Determine the (X, Y) coordinate at the center of the cell enclosing the given text.  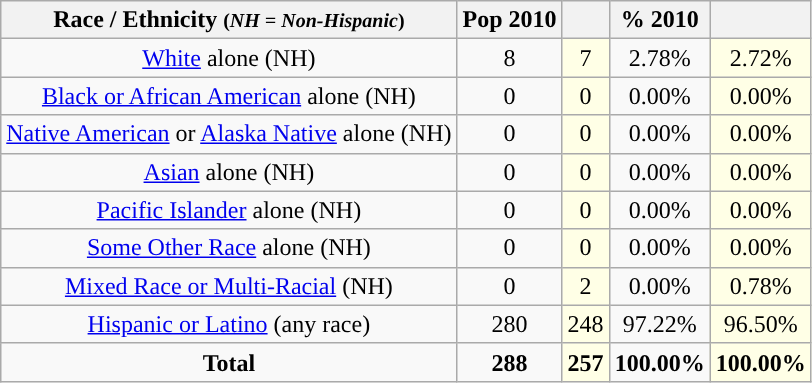
97.22% (660, 324)
Mixed Race or Multi-Racial (NH) (229, 286)
White alone (NH) (229, 58)
Native American or Alaska Native alone (NH) (229, 134)
96.50% (760, 324)
280 (510, 324)
Some Other Race alone (NH) (229, 248)
0.78% (760, 286)
Pop 2010 (510, 20)
Total (229, 362)
2.78% (660, 58)
Hispanic or Latino (any race) (229, 324)
% 2010 (660, 20)
Race / Ethnicity (NH = Non-Hispanic) (229, 20)
288 (510, 362)
Asian alone (NH) (229, 172)
7 (586, 58)
8 (510, 58)
257 (586, 362)
Pacific Islander alone (NH) (229, 210)
2 (586, 286)
248 (586, 324)
2.72% (760, 58)
Black or African American alone (NH) (229, 96)
